Output the [x, y] coordinate of the center of the cell containing the given text.  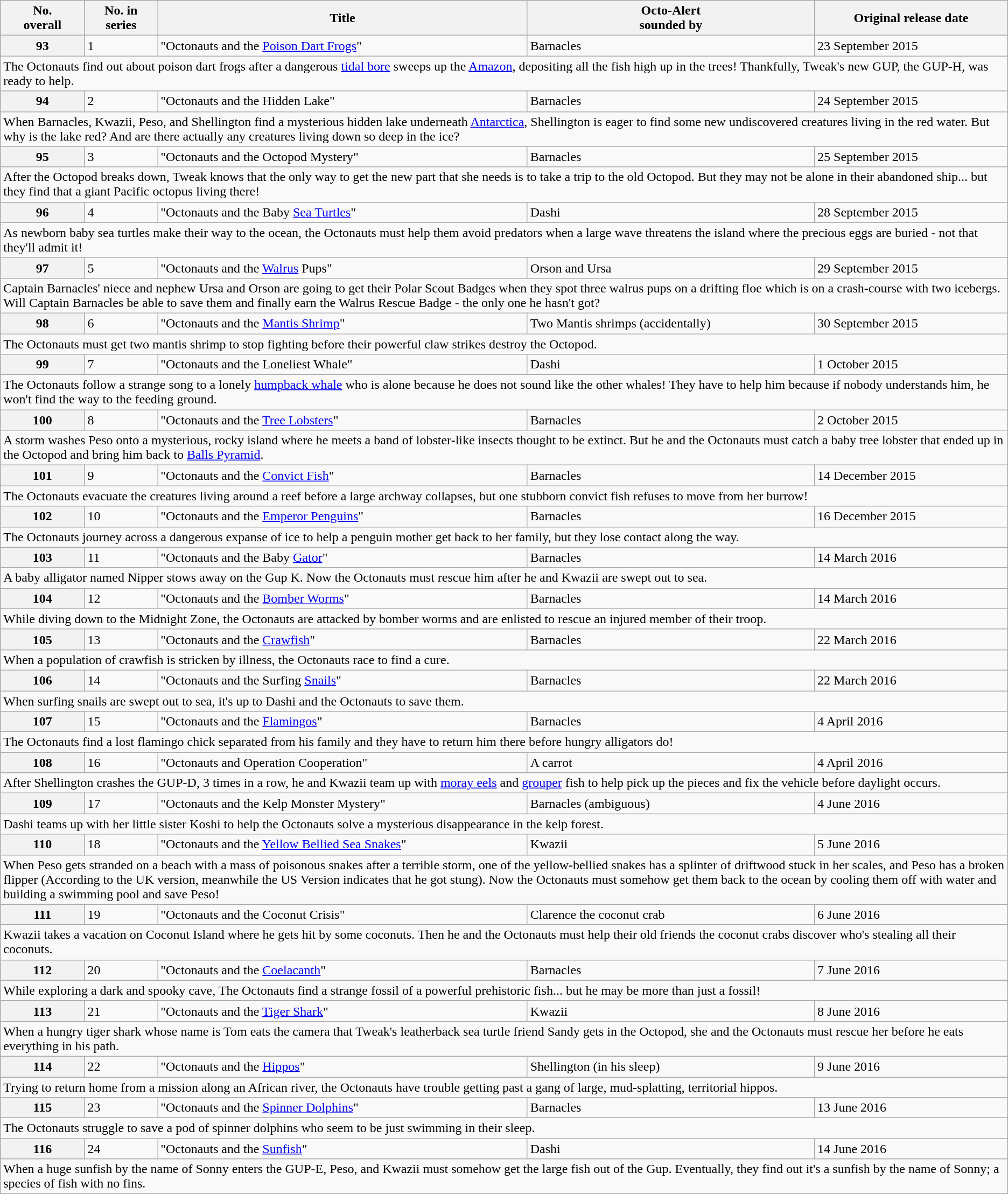
14 December 2015 [911, 476]
22 [121, 1066]
23 September 2015 [911, 46]
114 [43, 1066]
7 [121, 365]
13 [121, 639]
When surfing snails are swept out to sea, it's up to Dashi and the Octonauts to save them. [504, 701]
29 September 2015 [911, 268]
4 June 2016 [911, 804]
1 [121, 46]
7 June 2016 [911, 970]
12 [121, 598]
2 [121, 101]
2 October 2015 [911, 420]
24 September 2015 [911, 101]
103 [43, 557]
No. inseries [121, 18]
"Octonauts and the Emperor Penguins" [342, 516]
"Octonauts and the Tree Lobsters" [342, 420]
"Octonauts and the Loneliest Whale" [342, 365]
14 June 2016 [911, 1149]
5 [121, 268]
4 [121, 212]
17 [121, 804]
13 June 2016 [911, 1108]
6 [121, 323]
Shellington (in his sleep) [671, 1066]
100 [43, 420]
108 [43, 763]
23 [121, 1108]
97 [43, 268]
1 October 2015 [911, 365]
5 June 2016 [911, 844]
"Octonauts and the Baby Sea Turtles" [342, 212]
"Octonauts and the Walrus Pups" [342, 268]
94 [43, 101]
"Octonauts and the Mantis Shrimp" [342, 323]
105 [43, 639]
"Octonauts and the Octopod Mystery" [342, 157]
Dashi teams up with her little sister Koshi to help the Octonauts solve a mysterious disappearance in the kelp forest. [504, 824]
Orson and Ursa [671, 268]
While exploring a dark and spooky cave, The Octonauts find a strange fossil of a powerful prehistoric fish... but he may be more than just a fossil! [504, 990]
21 [121, 1011]
"Octonauts and the Coconut Crisis" [342, 914]
14 [121, 680]
20 [121, 970]
The Octonauts struggle to save a pod of spinner dolphins who seem to be just swimming in their sleep. [504, 1128]
93 [43, 46]
111 [43, 914]
9 [121, 476]
"Octonauts and Operation Cooperation" [342, 763]
Two Mantis shrimps (accidentally) [671, 323]
102 [43, 516]
Original release date [911, 18]
"Octonauts and the Hidden Lake" [342, 101]
8 [121, 420]
"Octonauts and the Yellow Bellied Sea Snakes" [342, 844]
115 [43, 1108]
Barnacles (ambiguous) [671, 804]
"Octonauts and the Baby Gator" [342, 557]
"Octonauts and the Flamingos" [342, 722]
8 June 2016 [911, 1011]
109 [43, 804]
"Octonauts and the Convict Fish" [342, 476]
10 [121, 516]
18 [121, 844]
11 [121, 557]
When a population of crawfish is stricken by illness, the Octonauts race to find a cure. [504, 660]
96 [43, 212]
98 [43, 323]
Title [342, 18]
30 September 2015 [911, 323]
107 [43, 722]
3 [121, 157]
16 December 2015 [911, 516]
101 [43, 476]
95 [43, 157]
99 [43, 365]
The Octonauts must get two mantis shrimp to stop fighting before their powerful claw strikes destroy the Octopod. [504, 344]
110 [43, 844]
"Octonauts and the Kelp Monster Mystery" [342, 804]
"Octonauts and the Tiger Shark" [342, 1011]
25 September 2015 [911, 157]
Clarence the coconut crab [671, 914]
15 [121, 722]
6 June 2016 [911, 914]
28 September 2015 [911, 212]
While diving down to the Midnight Zone, the Octonauts are attacked by bomber worms and are enlisted to rescue an injured member of their troop. [504, 619]
"Octonauts and the Surfing Snails" [342, 680]
16 [121, 763]
113 [43, 1011]
19 [121, 914]
The Octonauts journey across a dangerous expanse of ice to help a penguin mother get back to her family, but they lose contact along the way. [504, 537]
A carrot [671, 763]
"Octonauts and the Crawfish" [342, 639]
A baby alligator named Nipper stows away on the Gup K. Now the Octonauts must rescue him after he and Kwazii are swept out to sea. [504, 578]
The Octonauts find a lost flamingo chick separated from his family and they have to return him there before hungry alligators do! [504, 742]
"Octonauts and the Hippos" [342, 1066]
104 [43, 598]
9 June 2016 [911, 1066]
"Octonauts and the Bomber Worms" [342, 598]
"Octonauts and the Sunfish" [342, 1149]
"Octonauts and the Spinner Dolphins" [342, 1108]
112 [43, 970]
"Octonauts and the Coelacanth" [342, 970]
24 [121, 1149]
"Octonauts and the Poison Dart Frogs" [342, 46]
No.overall [43, 18]
106 [43, 680]
Octo-Alertsounded by [671, 18]
116 [43, 1149]
